Provide the [X, Y] coordinate of the cell's center where the given text is located.  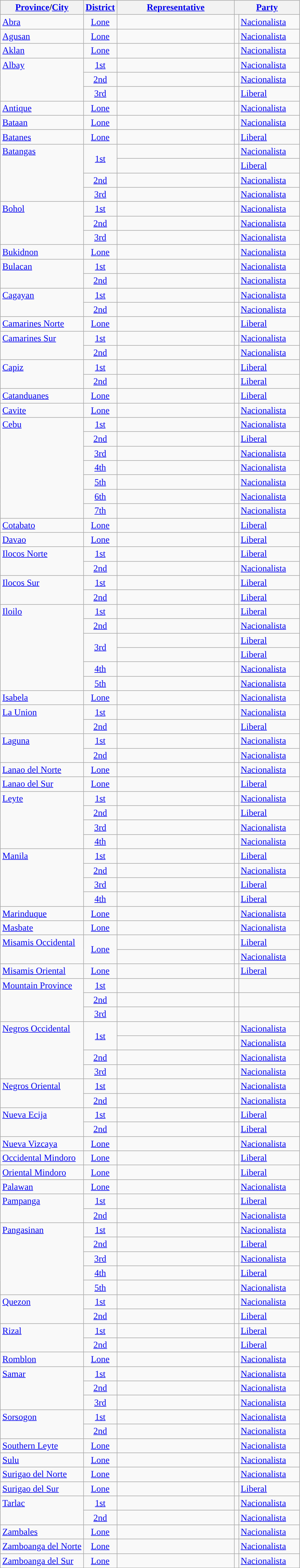
Marinduque [42, 914]
Palawan [42, 1187]
Albay [42, 79]
Laguna [42, 748]
Misamis Oriental [42, 971]
Manila [42, 877]
Samar [42, 1388]
Representative [175, 8]
Zamboanga del Norte [42, 1546]
Zamboanga del Sur [42, 1561]
6th [100, 496]
Nueva Vizcaya [42, 1144]
Surigao del Sur [42, 1489]
Misamis Occidental [42, 949]
Ilocos Norte [42, 561]
Aklan [42, 51]
Cebu [42, 468]
Lanao del Norte [42, 770]
Camarines Norte [42, 324]
Mountain Province [42, 1000]
Cavite [42, 410]
Batanes [42, 137]
Antique [42, 108]
Party [267, 8]
Negros Oriental [42, 1093]
7th [100, 511]
Southern Leyte [42, 1446]
Agusan [42, 36]
Sorsogon [42, 1424]
Batangas [42, 173]
Oriental Mindoro [42, 1172]
Ilocos Sur [42, 590]
Iloilo [42, 647]
Lanao del Sur [42, 784]
Negros Occidental [42, 1050]
Camarines Sur [42, 345]
Sulu [42, 1460]
Catanduanes [42, 396]
Occidental Mindoro [42, 1158]
Zambales [42, 1532]
Cotabato [42, 525]
Leyte [42, 820]
Bulacan [42, 274]
Isabela [42, 698]
Romblon [42, 1359]
Capiz [42, 374]
Rizal [42, 1338]
La Union [42, 719]
Bukidnon [42, 252]
Nueva Ecija [42, 1122]
District [100, 8]
Bataan [42, 122]
Quezon [42, 1309]
Pampanga [42, 1208]
Cagayan [42, 302]
Davao [42, 540]
Pangasinan [42, 1259]
Abra [42, 22]
Bohol [42, 223]
Surigao del Norte [42, 1474]
Province/City [42, 8]
Masbate [42, 928]
Tarlac [42, 1510]
